Provide the (X, Y) coordinate of the cell's center where the given text is located.  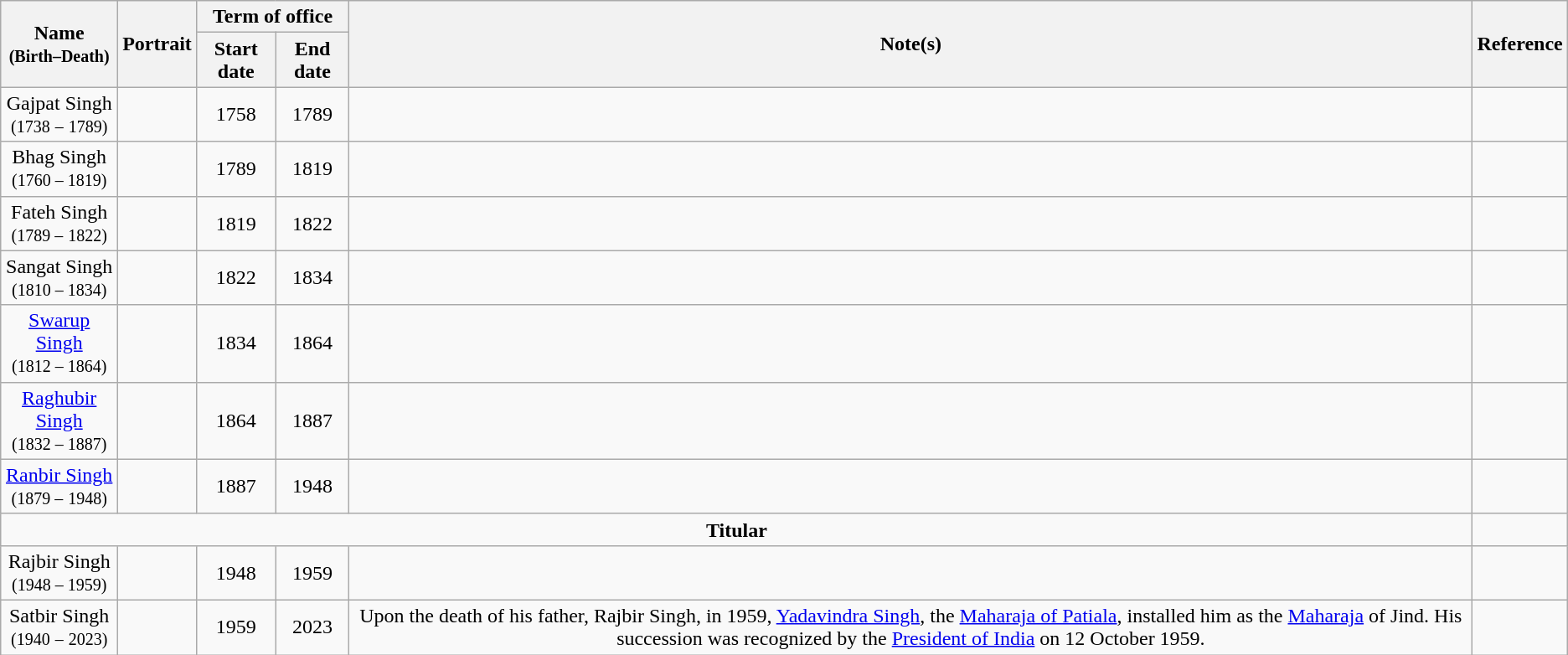
Satbir Singh(1940 – 2023) (59, 627)
Portrait (157, 44)
Ranbir Singh(1879 – 1948) (59, 486)
Gajpat Singh(1738 – 1789) (59, 114)
Bhag Singh(1760 – 1819) (59, 169)
Swarup Singh(1812 – 1864) (59, 343)
Note(s) (911, 44)
2023 (312, 627)
Fateh Singh(1789 – 1822) (59, 223)
End date (312, 60)
Reference (1519, 44)
1758 (236, 114)
Raghubir Singh(1832 – 1887) (59, 420)
Name(Birth–Death) (59, 44)
Titular (737, 529)
Sangat Singh(1810 – 1834) (59, 278)
Start date (236, 60)
Rajbir Singh(1948 – 1959) (59, 573)
Term of office (272, 17)
